Provide the (x, y) coordinate of the cell's center where the given text is located.  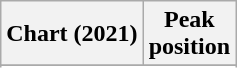
Peakposition (189, 34)
Chart (2021) (72, 34)
